Detect which cell encompasses the target text, then output its (X, Y) center coordinate. 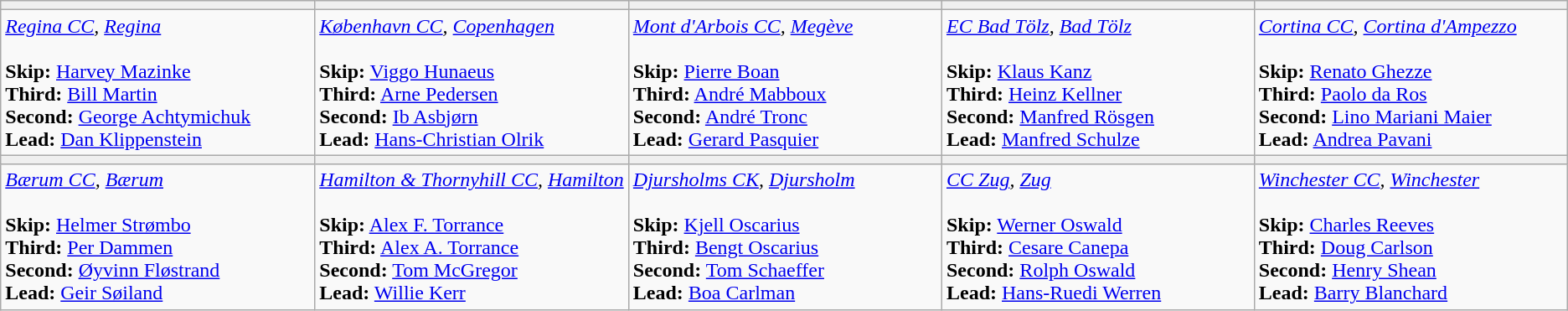
CC Zug, Zug Skip: Werner Oswald Third: Cesare Canepa Second: Rolph Oswald Lead: Hans-Ruedi Werren (1097, 236)
EC Bad Tölz, Bad Tölz Skip: Klaus Kanz Third: Heinz Kellner Second: Manfred Rösgen Lead: Manfred Schulze (1097, 82)
Mont d'Arbois CC, Megève Skip: Pierre Boan Third: André Mabboux Second: André Tronc Lead: Gerard Pasquier (785, 82)
Djursholms CK, DjursholmSkip: Kjell Oscarius Third: Bengt Oscarius Second: Tom Schaeffer Lead: Boa Carlman (785, 236)
Hamilton & Thornyhill CC, Hamilton Skip: Alex F. Torrance Third: Alex A. Torrance Second: Tom McGregor Lead: Willie Kerr (472, 236)
Winchester CC, Winchester Skip: Charles Reeves Third: Doug Carlson Second: Henry Shean Lead: Barry Blanchard (1411, 236)
Cortina CC, Cortina d'Ampezzo Skip: Renato Ghezze Third: Paolo da Ros Second: Lino Mariani Maier Lead: Andrea Pavani (1411, 82)
København CC, CopenhagenSkip: Viggo Hunaeus Third: Arne Pedersen Second: Ib Asbjørn Lead: Hans-Christian Olrik (472, 82)
Regina CC, Regina Skip: Harvey Mazinke Third: Bill Martin Second: George Achtymichuk Lead: Dan Klippenstein (157, 82)
Bærum CC, Bærum Skip: Helmer Strømbo Third: Per Dammen Second: Øyvinn Fløstrand Lead: Geir Søiland (157, 236)
